Search for the cell housing the specified text and yield its [X, Y] center coordinate. 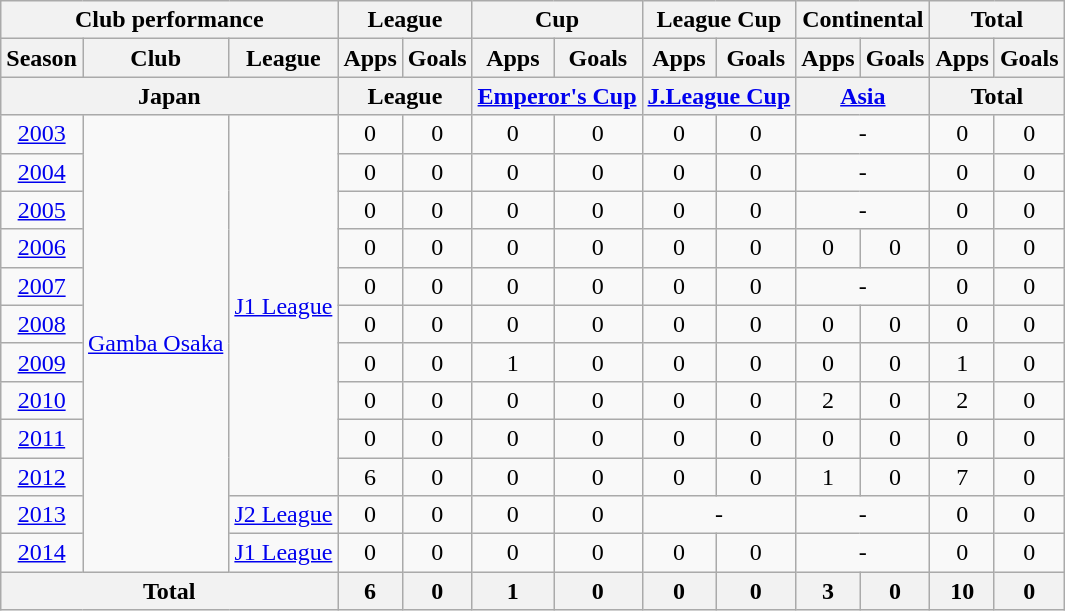
J.League Cup [719, 96]
Club [155, 58]
Gamba Osaka [155, 344]
2010 [42, 400]
2007 [42, 286]
2003 [42, 134]
2005 [42, 210]
Season [42, 58]
2008 [42, 324]
League Cup [719, 20]
2011 [42, 438]
Asia [863, 96]
10 [962, 591]
7 [962, 477]
3 [828, 591]
Cup [557, 20]
Emperor's Cup [557, 96]
2006 [42, 248]
Club performance [170, 20]
Japan [170, 96]
2009 [42, 362]
2014 [42, 553]
2004 [42, 172]
J2 League [284, 515]
Continental [863, 20]
2012 [42, 477]
2013 [42, 515]
